Find where the given text appears and provide that cell's center as [x, y] coordinate. 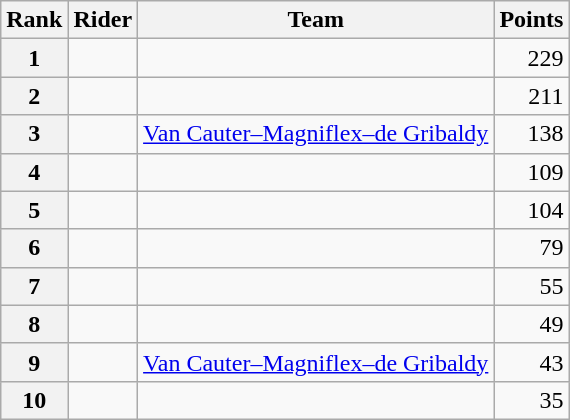
138 [532, 134]
Rank [34, 20]
55 [532, 286]
8 [34, 324]
2 [34, 96]
4 [34, 172]
109 [532, 172]
104 [532, 210]
35 [532, 400]
49 [532, 324]
229 [532, 58]
Points [532, 20]
3 [34, 134]
5 [34, 210]
7 [34, 286]
79 [532, 248]
Rider [103, 20]
43 [532, 362]
Team [316, 20]
6 [34, 248]
1 [34, 58]
9 [34, 362]
10 [34, 400]
211 [532, 96]
